Locate the cell with the specified text and output its [X, Y] center coordinate. 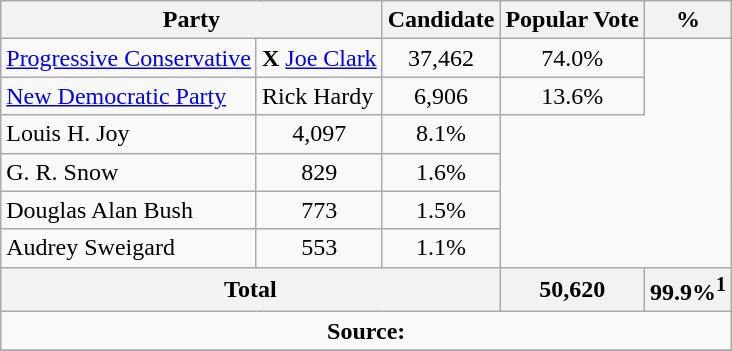
1.1% [441, 248]
Douglas Alan Bush [129, 210]
829 [319, 172]
Source: [366, 331]
Party [192, 20]
1.5% [441, 210]
50,620 [572, 290]
Progressive Conservative [129, 58]
% [688, 20]
Candidate [441, 20]
1.6% [441, 172]
Louis H. Joy [129, 134]
773 [319, 210]
4,097 [319, 134]
Popular Vote [572, 20]
Rick Hardy [319, 96]
8.1% [441, 134]
37,462 [441, 58]
13.6% [572, 96]
74.0% [572, 58]
X Joe Clark [319, 58]
G. R. Snow [129, 172]
Total [250, 290]
6,906 [441, 96]
New Democratic Party [129, 96]
Audrey Sweigard [129, 248]
553 [319, 248]
99.9%1 [688, 290]
